Search for the cell housing the specified text and yield its (x, y) center coordinate. 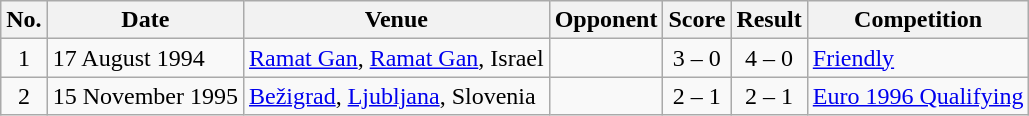
Opponent (606, 20)
No. (24, 20)
Competition (918, 20)
2 (24, 96)
17 August 1994 (145, 58)
Bežigrad, Ljubljana, Slovenia (397, 96)
Venue (397, 20)
Score (697, 20)
Friendly (918, 58)
3 – 0 (697, 58)
4 – 0 (769, 58)
15 November 1995 (145, 96)
Result (769, 20)
Date (145, 20)
1 (24, 58)
Euro 1996 Qualifying (918, 96)
Ramat Gan, Ramat Gan, Israel (397, 58)
